Return (X, Y) of the center of cell containing provided text 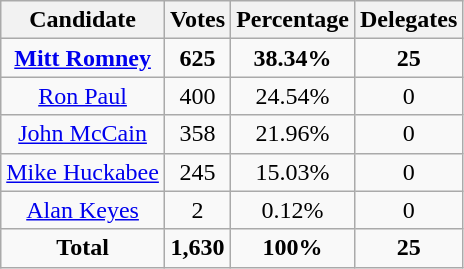
Delegates (408, 20)
15.03% (293, 172)
100% (293, 248)
625 (197, 58)
21.96% (293, 134)
John McCain (83, 134)
Total (83, 248)
Percentage (293, 20)
Mike Huckabee (83, 172)
Ron Paul (83, 96)
400 (197, 96)
38.34% (293, 58)
0.12% (293, 210)
2 (197, 210)
Candidate (83, 20)
Alan Keyes (83, 210)
245 (197, 172)
Mitt Romney (83, 58)
Votes (197, 20)
358 (197, 134)
24.54% (293, 96)
1,630 (197, 248)
